Provide the [X, Y] coordinate of the cell's center where the given text is located.  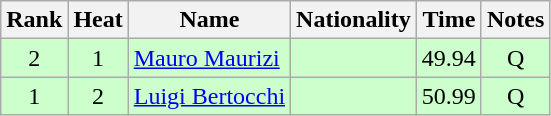
Heat [98, 20]
Nationality [354, 20]
Notes [515, 20]
Time [448, 20]
Mauro Maurizi [209, 58]
50.99 [448, 96]
Name [209, 20]
Luigi Bertocchi [209, 96]
Rank [34, 20]
49.94 [448, 58]
